Search for the cell housing the specified text and yield its [x, y] center coordinate. 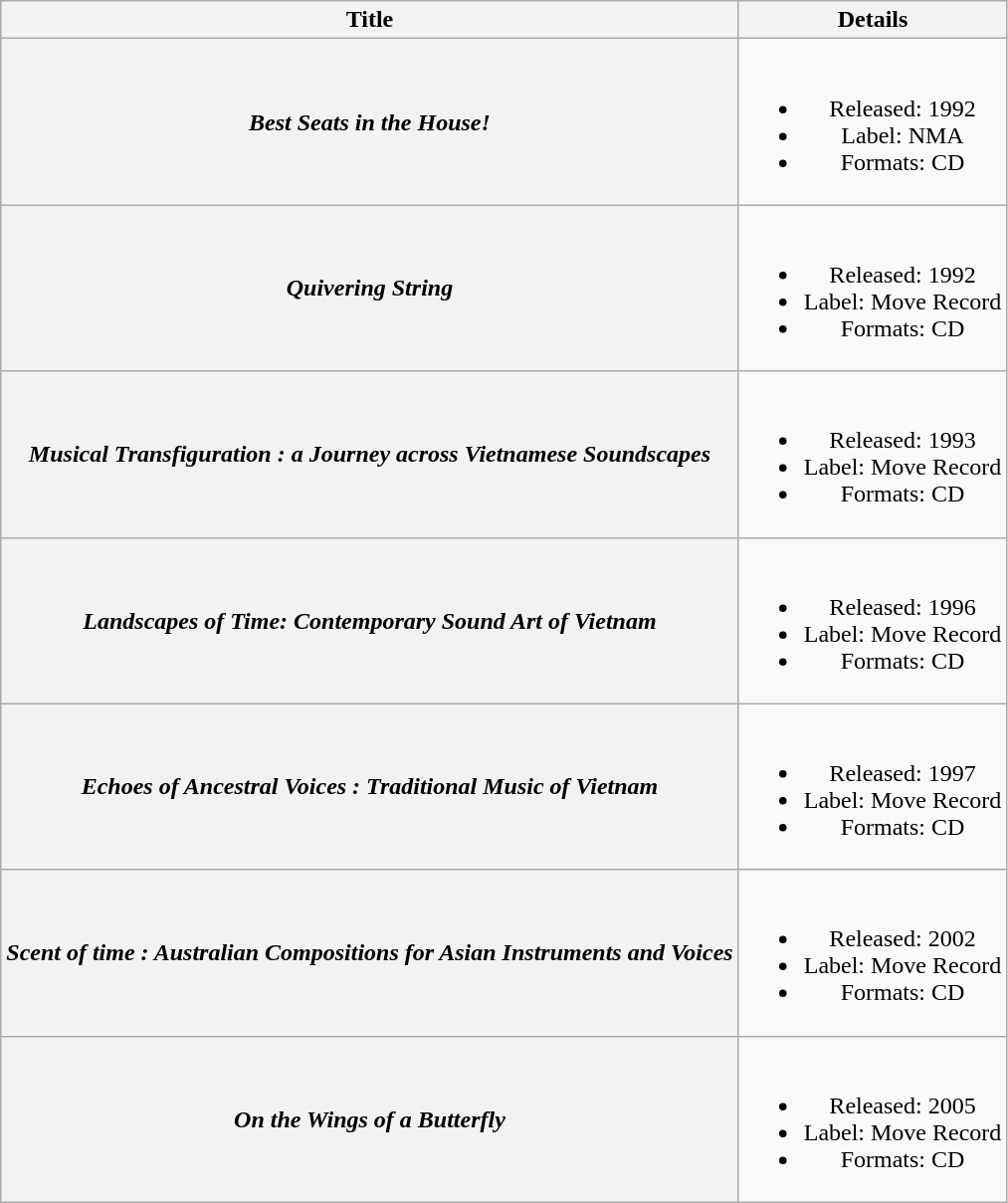
Released: 2002Label: Move RecordFormats: CD [873, 953]
Best Seats in the House! [370, 121]
Released: 1993Label: Move RecordFormats: CD [873, 454]
Landscapes of Time: Contemporary Sound Art of Vietnam [370, 621]
Musical Transfiguration : a Journey across Vietnamese Soundscapes [370, 454]
Echoes of Ancestral Voices : Traditional Music of Vietnam [370, 786]
Released: 1992Label: Move RecordFormats: CD [873, 289]
Released: 2005 Label: Move RecordFormats: CD [873, 1118]
Released: 1992Label: NMAFormats: CD [873, 121]
Quivering String [370, 289]
Title [370, 20]
Scent of time : Australian Compositions for Asian Instruments and Voices [370, 953]
Released: 1996Label: Move RecordFormats: CD [873, 621]
Details [873, 20]
Released: 1997Label: Move RecordFormats: CD [873, 786]
On the Wings of a Butterfly [370, 1118]
